Return the [x, y] coordinate for the center point of the cell that contains the specified text.  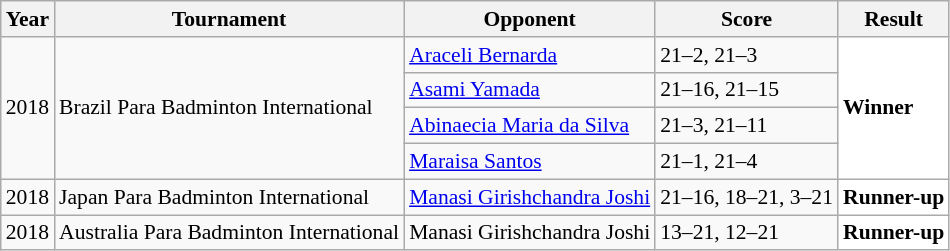
Abinaecia Maria da Silva [530, 126]
Australia Para Badminton International [229, 233]
13–21, 12–21 [746, 233]
Result [894, 19]
Year [28, 19]
21–16, 18–21, 3–21 [746, 197]
Opponent [530, 19]
Maraisa Santos [530, 162]
Brazil Para Badminton International [229, 108]
Winner [894, 108]
21–1, 21–4 [746, 162]
Araceli Bernarda [530, 55]
Tournament [229, 19]
Asami Yamada [530, 90]
Score [746, 19]
Japan Para Badminton International [229, 197]
21–2, 21–3 [746, 55]
21–3, 21–11 [746, 126]
21–16, 21–15 [746, 90]
